Return the [x, y] coordinate for the center point of the cell that contains the specified text.  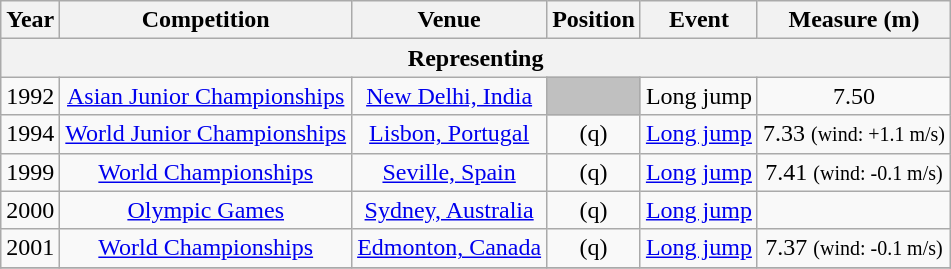
2001 [30, 248]
World Junior Championships [206, 134]
Competition [206, 20]
7.37 (wind: -0.1 m/s) [854, 248]
7.41 (wind: -0.1 m/s) [854, 172]
7.50 [854, 96]
2000 [30, 210]
Seville, Spain [450, 172]
Year [30, 20]
Lisbon, Portugal [450, 134]
Event [698, 20]
Measure (m) [854, 20]
New Delhi, India [450, 96]
1994 [30, 134]
Edmonton, Canada [450, 248]
Sydney, Australia [450, 210]
Venue [450, 20]
Asian Junior Championships [206, 96]
1992 [30, 96]
Representing [476, 58]
7.33 (wind: +1.1 m/s) [854, 134]
Olympic Games [206, 210]
Position [594, 20]
1999 [30, 172]
